Provide the [X, Y] coordinate of the cell's center where the given text is located.  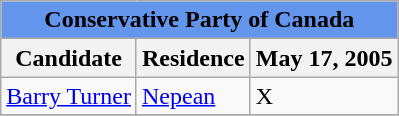
Conservative Party of Canada [200, 20]
Barry Turner [69, 96]
May 17, 2005 [324, 58]
Candidate [69, 58]
X [324, 96]
Nepean [193, 96]
Residence [193, 58]
